Return the [x, y] coordinate for the center point of the cell that contains the specified text.  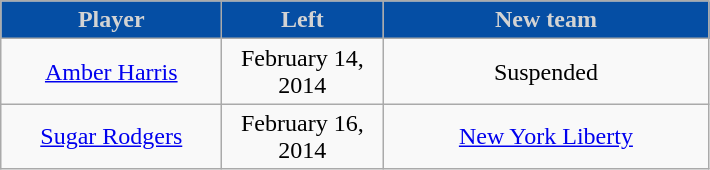
New York Liberty [546, 136]
Amber Harris [112, 72]
Player [112, 20]
February 14, 2014 [302, 72]
New team [546, 20]
Left [302, 20]
February 16, 2014 [302, 136]
Sugar Rodgers [112, 136]
Suspended [546, 72]
